Detect which cell encompasses the target text, then output its (X, Y) center coordinate. 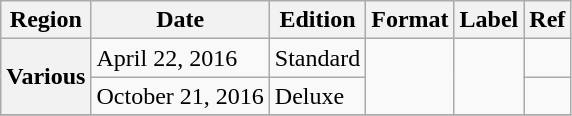
Format (410, 20)
Various (46, 77)
Label (489, 20)
Region (46, 20)
Standard (317, 58)
October 21, 2016 (180, 96)
Edition (317, 20)
April 22, 2016 (180, 58)
Deluxe (317, 96)
Date (180, 20)
Ref (548, 20)
